Find where the given text appears and provide that cell's center as (x, y) coordinate. 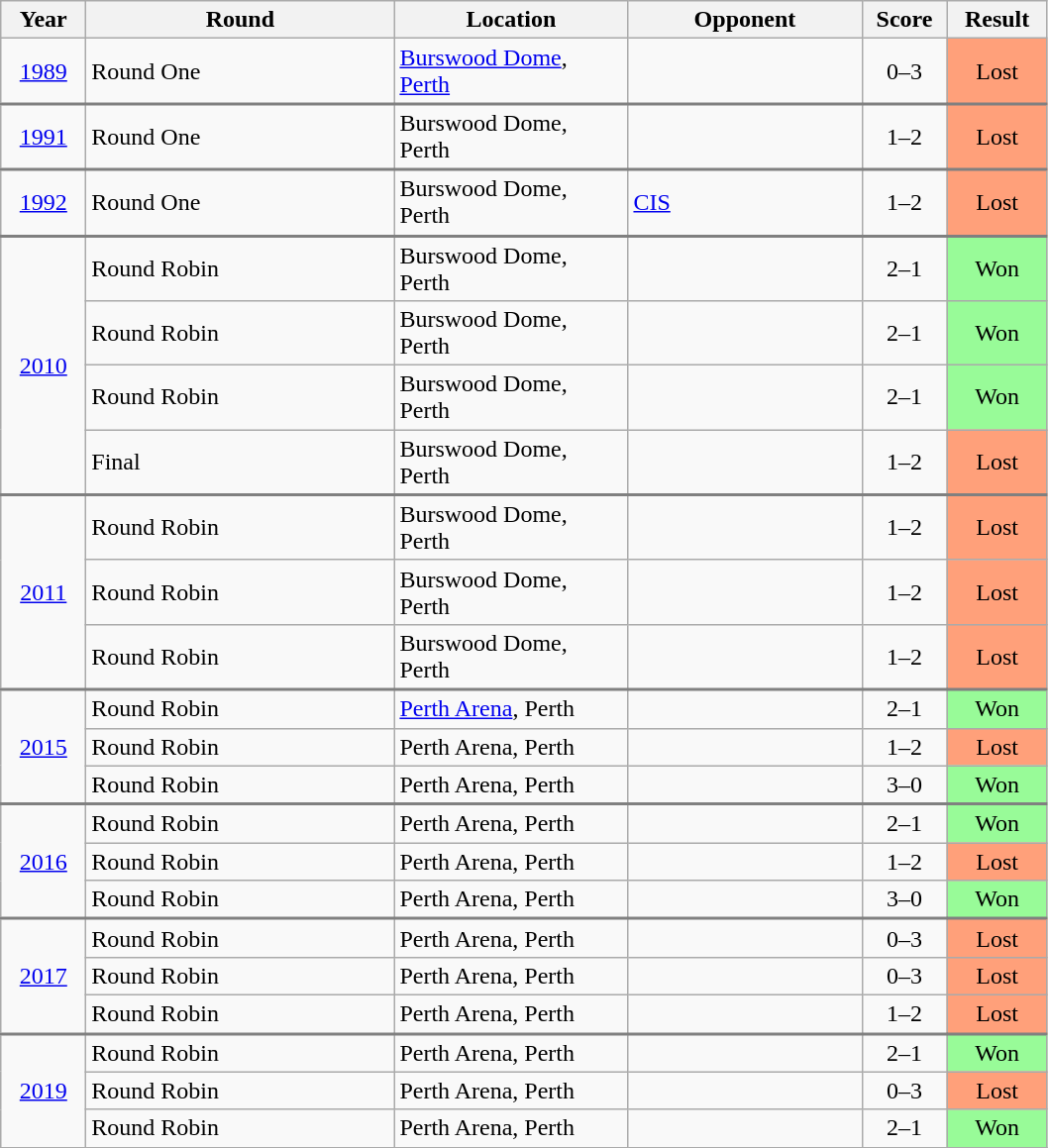
1989 (44, 71)
Final (240, 463)
CIS (745, 202)
Year (44, 20)
Location (511, 20)
2010 (44, 365)
Opponent (745, 20)
Round (240, 20)
2016 (44, 862)
Score (904, 20)
1991 (44, 137)
2017 (44, 977)
Result (996, 20)
2011 (44, 592)
2015 (44, 747)
2019 (44, 1090)
1992 (44, 202)
